Return (x, y) of the center of cell containing provided text 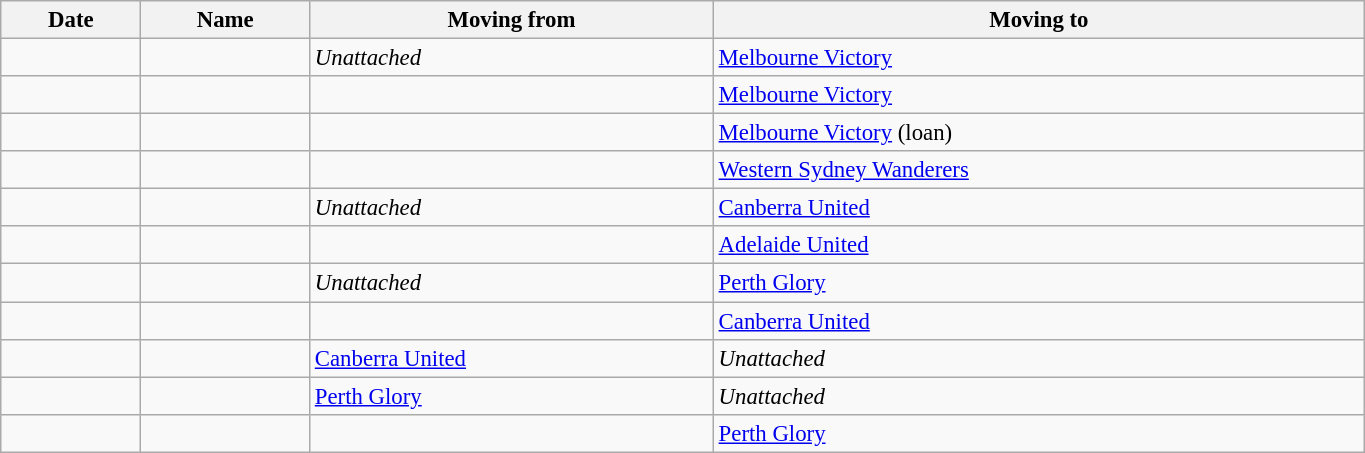
Date (71, 20)
Name (226, 20)
Western Sydney Wanderers (1038, 170)
Melbourne Victory (loan) (1038, 133)
Moving to (1038, 20)
Moving from (511, 20)
Adelaide United (1038, 245)
